Provide the [X, Y] coordinate of the cell's center where the given text is located.  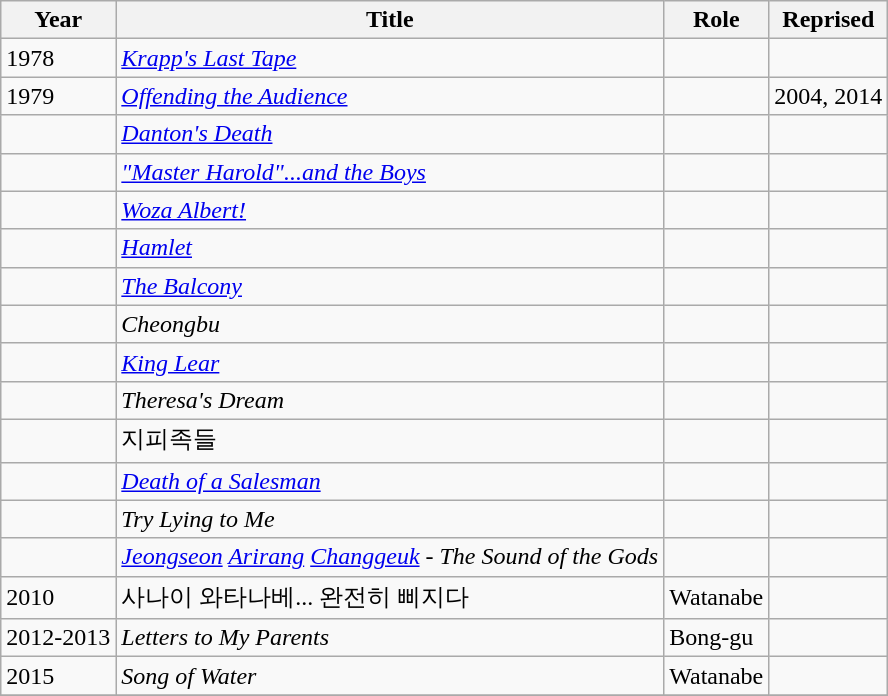
Death of a Salesman [390, 481]
사나이 와타나베... 완전히 삐지다 [390, 598]
Cheongbu [390, 324]
2004, 2014 [828, 96]
Title [390, 20]
2010 [58, 598]
Danton's Death [390, 134]
Try Lying to Me [390, 519]
Hamlet [390, 248]
2015 [58, 676]
Woza Albert! [390, 210]
Offending the Audience [390, 96]
"Master Harold"...and the Boys [390, 172]
Bong-gu [716, 638]
King Lear [390, 362]
1978 [58, 58]
Role [716, 20]
Year [58, 20]
Song of Water [390, 676]
The Balcony [390, 286]
Reprised [828, 20]
1979 [58, 96]
Krapp's Last Tape [390, 58]
지피족들 [390, 440]
Letters to My Parents [390, 638]
Theresa's Dream [390, 400]
Jeongseon Arirang Changgeuk - The Sound of the Gods [390, 557]
2012-2013 [58, 638]
